Detect which cell encompasses the target text, then output its (x, y) center coordinate. 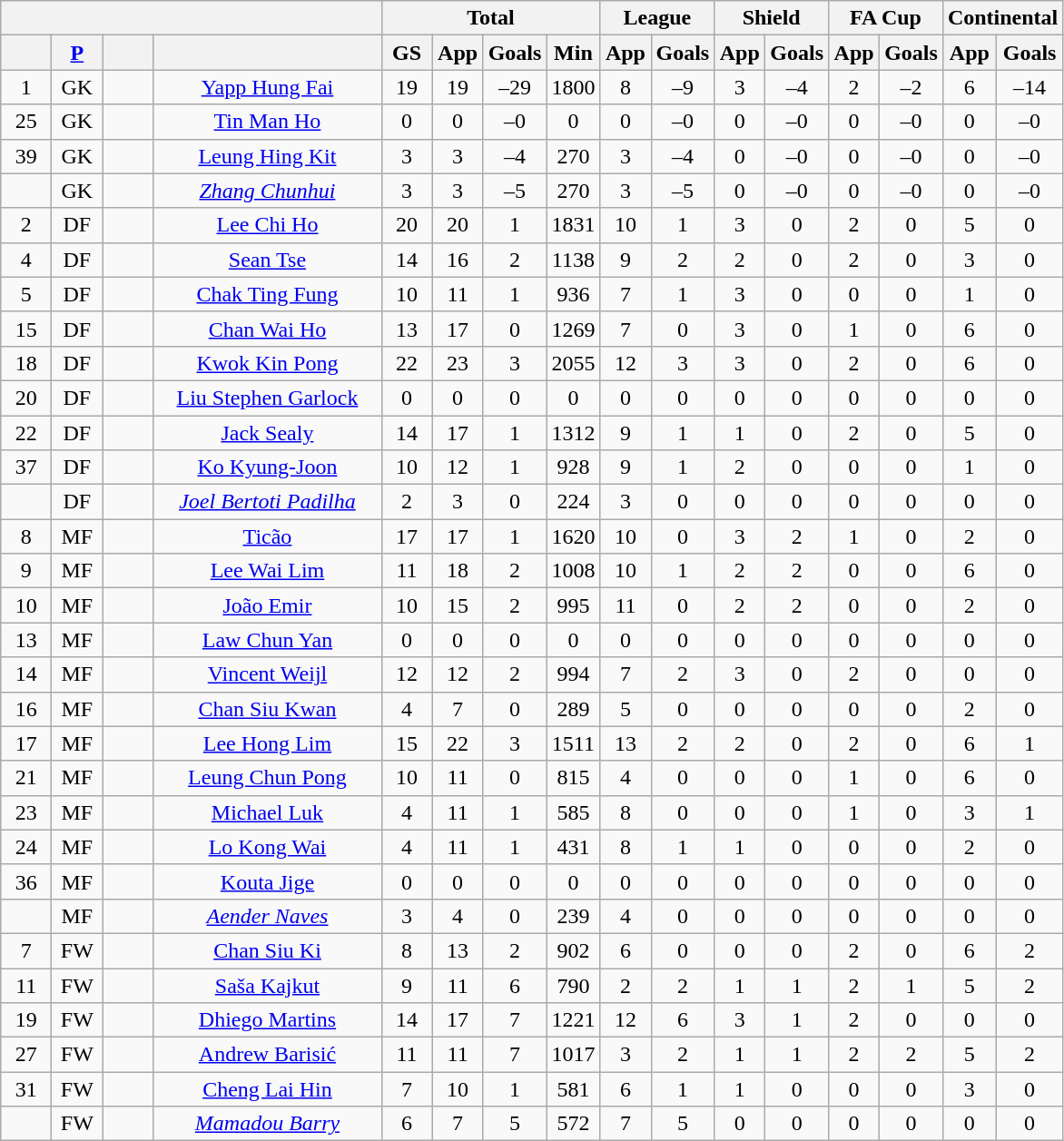
Chan Siu Kwan (267, 709)
Liu Stephen Garlock (267, 398)
431 (574, 847)
1511 (574, 743)
–9 (683, 87)
1620 (574, 536)
37 (26, 467)
25 (26, 122)
1221 (574, 1020)
Min (574, 53)
1008 (574, 571)
790 (574, 985)
585 (574, 812)
24 (26, 847)
1312 (574, 433)
289 (574, 709)
928 (574, 467)
27 (26, 1055)
João Emir (267, 605)
21 (26, 778)
36 (26, 881)
Jack Sealy (267, 433)
Aender Naves (267, 916)
Shield (772, 18)
815 (574, 778)
Lee Wai Lim (267, 571)
Vincent Weijl (267, 674)
Zhang Chunhui (267, 191)
1269 (574, 329)
1138 (574, 260)
Ticão (267, 536)
Dhiego Martins (267, 1020)
1831 (574, 225)
GS (407, 53)
Kwok Kin Pong (267, 363)
995 (574, 605)
Sean Tse (267, 260)
Lee Chi Ho (267, 225)
Tin Man Ho (267, 122)
–29 (515, 87)
–2 (911, 87)
936 (574, 294)
Chan Wai Ho (267, 329)
Ko Kyung-Joon (267, 467)
Leung Chun Pong (267, 778)
FA Cup (886, 18)
Mamadou Barry (267, 1124)
Lee Hong Lim (267, 743)
Lo Kong Wai (267, 847)
239 (574, 916)
572 (574, 1124)
Kouta Jige (267, 881)
Law Chun Yan (267, 640)
1017 (574, 1055)
P (77, 53)
Andrew Barisić (267, 1055)
Cheng Lai Hin (267, 1089)
Yapp Hung Fai (267, 87)
Chan Siu Ki (267, 950)
224 (574, 502)
Chak Ting Fung (267, 294)
–14 (1030, 87)
581 (574, 1089)
League (657, 18)
31 (26, 1089)
Total (490, 18)
994 (574, 674)
Leung Hing Kit (267, 156)
39 (26, 156)
Joel Bertoti Padilha (267, 502)
Saša Kajkut (267, 985)
2055 (574, 363)
902 (574, 950)
Michael Luk (267, 812)
1800 (574, 87)
Continental (1002, 18)
